Extract the (X, Y) coordinate from the center of the cell holding the provided text.  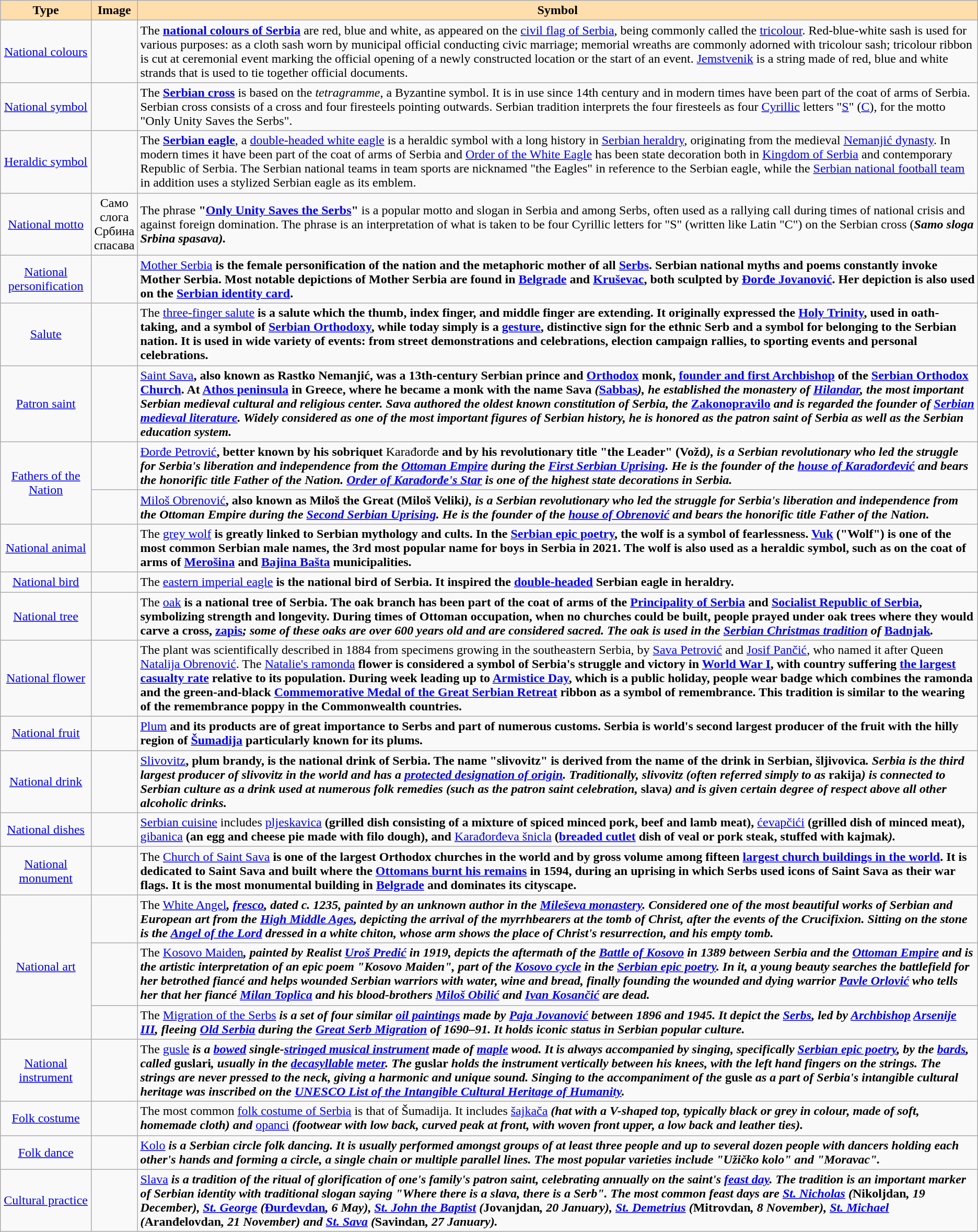
National fruit (46, 734)
Heraldic symbol (46, 162)
National symbol (46, 107)
National monument (46, 871)
National art (46, 967)
National dishes (46, 830)
Cultural practice (46, 1200)
Patron saint (46, 404)
National animal (46, 548)
National bird (46, 582)
National motto (46, 224)
National instrument (46, 1070)
National drink (46, 782)
Fathers of the Nation (46, 483)
National tree (46, 616)
Symbol (557, 10)
Salute (46, 335)
National flower (46, 678)
National personification (46, 279)
Folk dance (46, 1152)
The eastern imperial eagle is the national bird of Serbia. It inspired the double-headed Serbian eagle in heraldry. (557, 582)
National colours (46, 51)
Само слога Србина спасава (114, 224)
Image (114, 10)
Type (46, 10)
Folk costume (46, 1119)
